Return [x, y] of the center of cell containing provided text 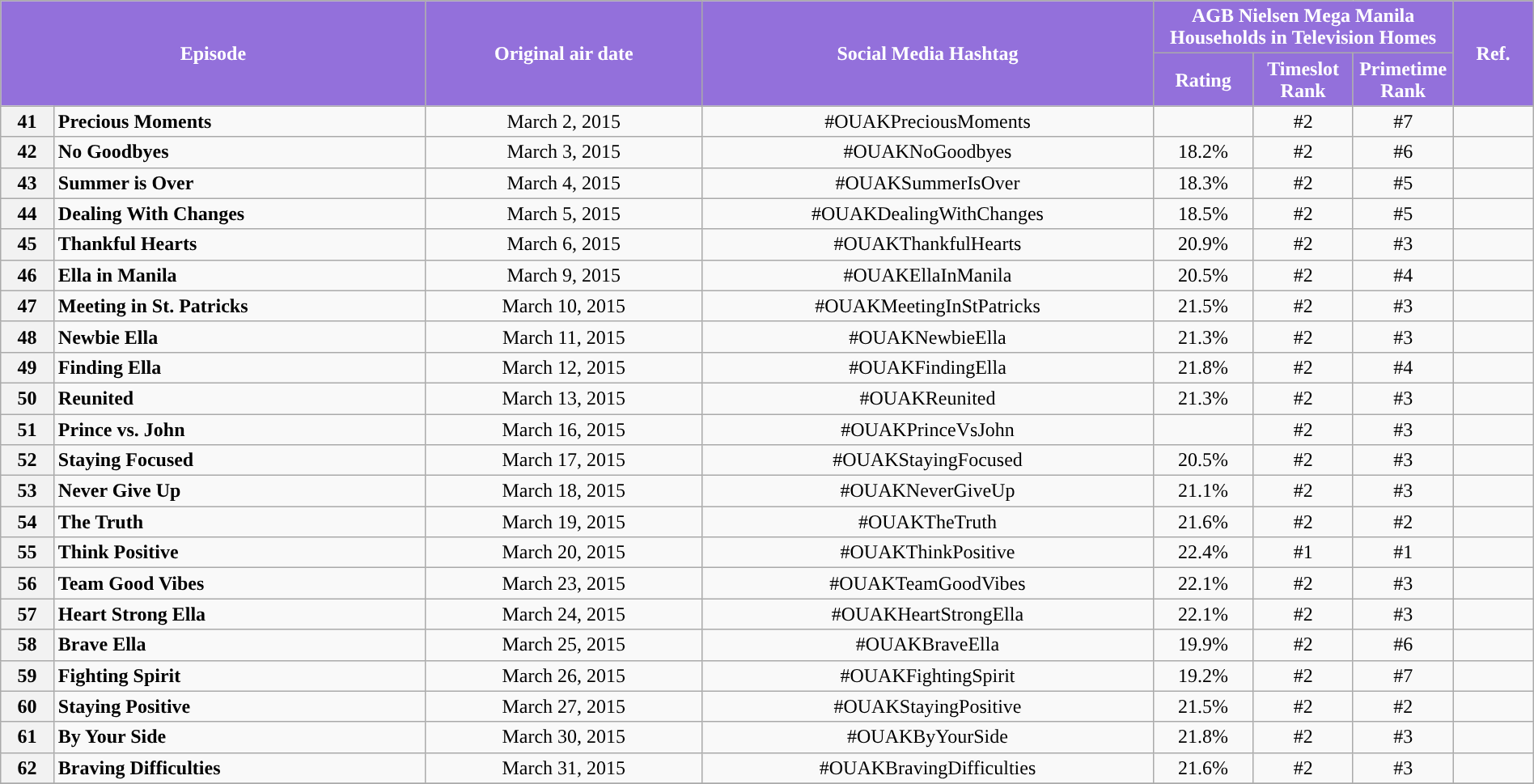
19.9% [1203, 645]
#OUAKNewbieElla [928, 337]
The Truth [239, 522]
March 20, 2015 [564, 553]
March 2, 2015 [564, 121]
Prince vs. John [239, 430]
Newbie Ella [239, 337]
March 23, 2015 [564, 583]
18.2% [1203, 152]
56 [28, 583]
42 [28, 152]
Brave Ella [239, 645]
47 [28, 306]
#OUAKDealingWithChanges [928, 214]
March 27, 2015 [564, 706]
#OUAKStayingFocused [928, 460]
50 [28, 398]
March 5, 2015 [564, 214]
52 [28, 460]
#OUAKNoGoodbyes [928, 152]
54 [28, 522]
20.9% [1203, 244]
March 24, 2015 [564, 614]
March 16, 2015 [564, 430]
March 17, 2015 [564, 460]
Reunited [239, 398]
58 [28, 645]
March 12, 2015 [564, 367]
46 [28, 275]
Dealing With Changes [239, 214]
March 6, 2015 [564, 244]
57 [28, 614]
60 [28, 706]
#OUAKFightingSpirit [928, 676]
Staying Positive [239, 706]
Heart Strong Ella [239, 614]
March 9, 2015 [564, 275]
Precious Moments [239, 121]
Think Positive [239, 553]
Social Media Hashtag [928, 53]
49 [28, 367]
#OUAKNeverGiveUp [928, 491]
Never Give Up [239, 491]
March 18, 2015 [564, 491]
Staying Focused [239, 460]
62 [28, 768]
18.5% [1203, 214]
Summer is Over [239, 183]
51 [28, 430]
#OUAKSummerIsOver [928, 183]
22.4% [1203, 553]
Team Good Vibes [239, 583]
Meeting in St. Patricks [239, 306]
18.3% [1203, 183]
Ref. [1494, 53]
Timeslot Rank [1303, 79]
March 10, 2015 [564, 306]
March 25, 2015 [564, 645]
Finding Ella [239, 367]
59 [28, 676]
Original air date [564, 53]
#OUAKFindingElla [928, 367]
#OUAKThinkPositive [928, 553]
#OUAKTeamGoodVibes [928, 583]
Ella in Manila [239, 275]
March 19, 2015 [564, 522]
#OUAKStayingPositive [928, 706]
#OUAKPrinceVsJohn [928, 430]
Primetime Rank [1403, 79]
48 [28, 337]
#OUAKBravingDifficulties [928, 768]
45 [28, 244]
Rating [1203, 79]
March 26, 2015 [564, 676]
March 11, 2015 [564, 337]
#OUAKByYourSide [928, 737]
#OUAKEllaInManila [928, 275]
44 [28, 214]
55 [28, 553]
March 30, 2015 [564, 737]
#OUAKPreciousMoments [928, 121]
March 4, 2015 [564, 183]
19.2% [1203, 676]
#OUAKReunited [928, 398]
#OUAKTheTruth [928, 522]
21.1% [1203, 491]
Braving Difficulties [239, 768]
#OUAKMeetingInStPatricks [928, 306]
No Goodbyes [239, 152]
#OUAKThankfulHearts [928, 244]
By Your Side [239, 737]
Thankful Hearts [239, 244]
March 3, 2015 [564, 152]
March 13, 2015 [564, 398]
Fighting Spirit [239, 676]
53 [28, 491]
61 [28, 737]
#OUAKBraveElla [928, 645]
41 [28, 121]
March 31, 2015 [564, 768]
Episode [214, 53]
#OUAKHeartStrongElla [928, 614]
AGB Nielsen Mega Manila Households in Television Homes [1303, 28]
43 [28, 183]
